Output the [x, y] coordinate of the center of the cell containing the given text.  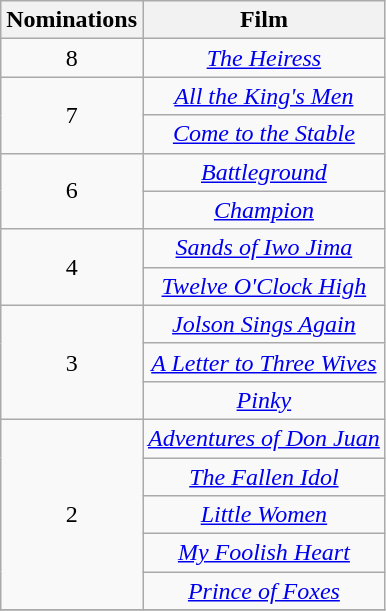
Battleground [264, 172]
Jolson Sings Again [264, 324]
Prince of Foxes [264, 591]
3 [72, 362]
Come to the Stable [264, 134]
4 [72, 267]
Film [264, 20]
Champion [264, 210]
2 [72, 514]
Twelve O'Clock High [264, 286]
Adventures of Don Juan [264, 438]
8 [72, 58]
Little Women [264, 515]
The Fallen Idol [264, 477]
6 [72, 191]
Pinky [264, 400]
My Foolish Heart [264, 553]
Sands of Iwo Jima [264, 248]
All the King's Men [264, 96]
7 [72, 115]
A Letter to Three Wives [264, 362]
Nominations [72, 20]
The Heiress [264, 58]
